Locate the cell with the specified text and output its [x, y] center coordinate. 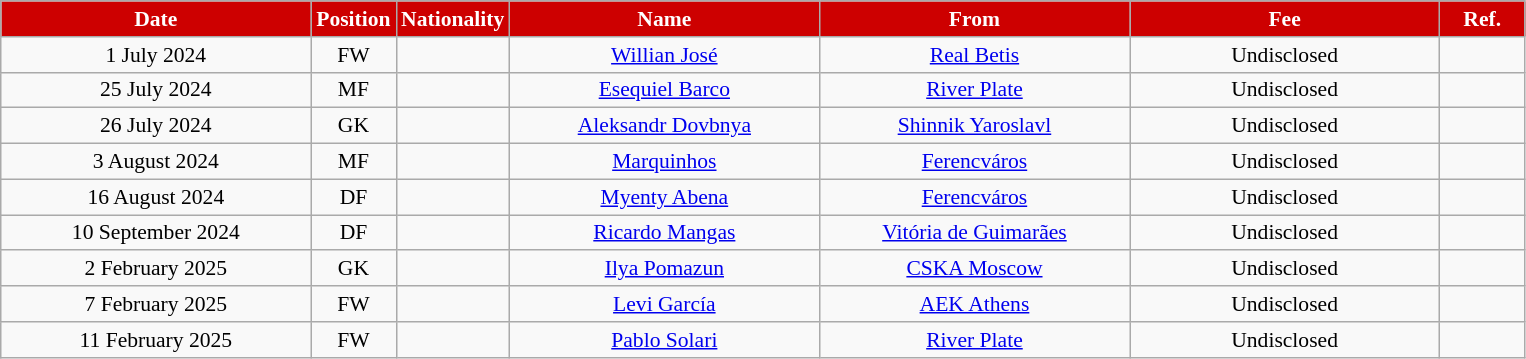
16 August 2024 [156, 197]
Ilya Pomazun [664, 269]
25 July 2024 [156, 90]
10 September 2024 [156, 233]
Ref. [1482, 19]
Pablo Solari [664, 340]
Vitória de Guimarães [974, 233]
Levi García [664, 304]
Name [664, 19]
Marquinhos [664, 162]
Aleksandr Dovbnya [664, 126]
26 July 2024 [156, 126]
AEK Athens [974, 304]
Nationality [452, 19]
Esequiel Barco [664, 90]
Shinnik Yaroslavl [974, 126]
11 February 2025 [156, 340]
CSKA Moscow [974, 269]
Real Betis [974, 55]
From [974, 19]
7 February 2025 [156, 304]
Fee [1285, 19]
3 August 2024 [156, 162]
Myenty Abena [664, 197]
Position [354, 19]
Willian José [664, 55]
2 February 2025 [156, 269]
Date [156, 19]
1 July 2024 [156, 55]
Ricardo Mangas [664, 233]
